Search for the cell housing the specified text and yield its [X, Y] center coordinate. 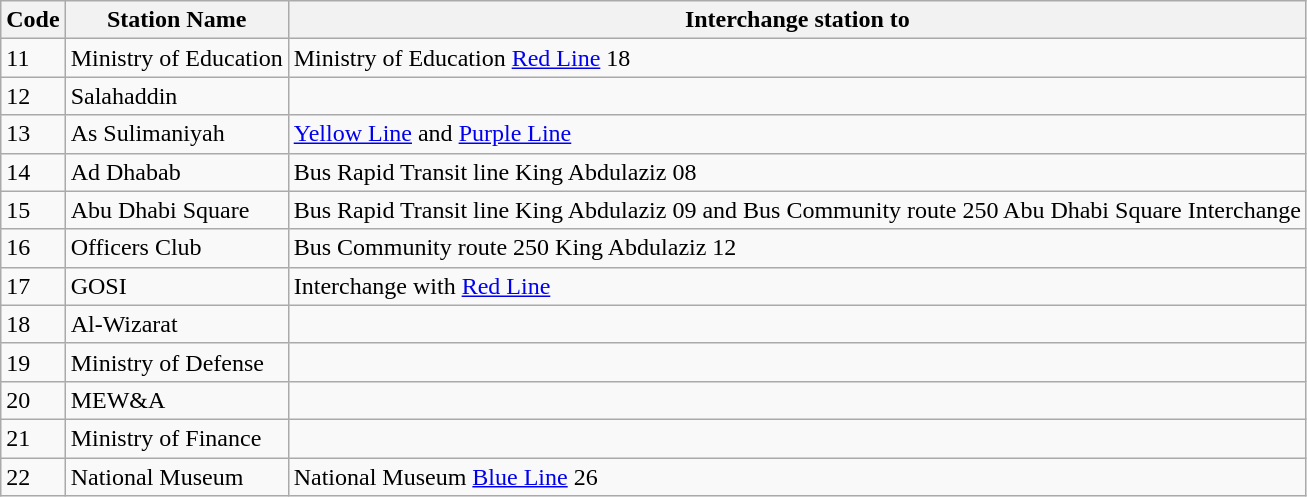
Ministry of Education [176, 58]
Bus Community route 250 King Abdulaziz 12 [797, 248]
17 [33, 286]
Ad Dhabab [176, 172]
22 [33, 477]
Officers Club [176, 248]
National Museum [176, 477]
Ministry of Finance [176, 438]
16 [33, 248]
Ministry of Defense [176, 362]
Code [33, 20]
15 [33, 210]
MEW&A [176, 400]
GOSI [176, 286]
As Sulimaniyah [176, 134]
Al-Wizarat [176, 324]
20 [33, 400]
National Museum Blue Line 26 [797, 477]
Bus Rapid Transit line King Abdulaziz 09 and Bus Community route 250 Abu Dhabi Square Interchange [797, 210]
12 [33, 96]
13 [33, 134]
11 [33, 58]
Bus Rapid Transit line King Abdulaziz 08 [797, 172]
Interchange station to [797, 20]
18 [33, 324]
Abu Dhabi Square [176, 210]
Yellow Line and Purple Line [797, 134]
19 [33, 362]
Interchange with Red Line [797, 286]
Salahaddin [176, 96]
Station Name [176, 20]
Ministry of Education Red Line 18 [797, 58]
14 [33, 172]
21 [33, 438]
